For the text-containing cell, return its midpoint in (x, y) coordinate format. 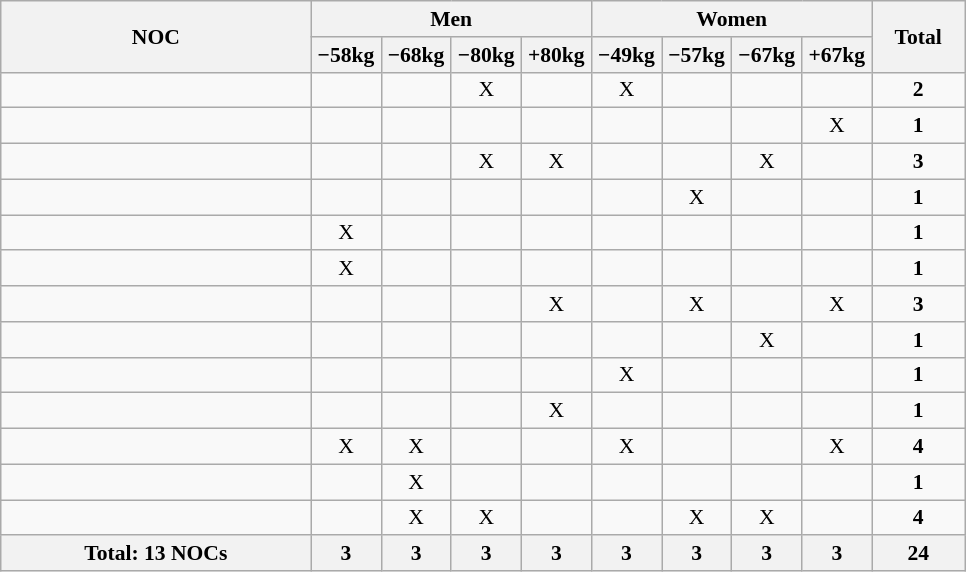
Women (731, 19)
Men (451, 19)
−80kg (486, 55)
Total: 13 NOCs (156, 554)
−58kg (346, 55)
24 (918, 554)
NOC (156, 36)
+67kg (837, 55)
Total (918, 36)
−68kg (416, 55)
2 (918, 90)
−57kg (697, 55)
+80kg (556, 55)
−67kg (767, 55)
−49kg (626, 55)
